Locate the cell with the specified text and output its (X, Y) center coordinate. 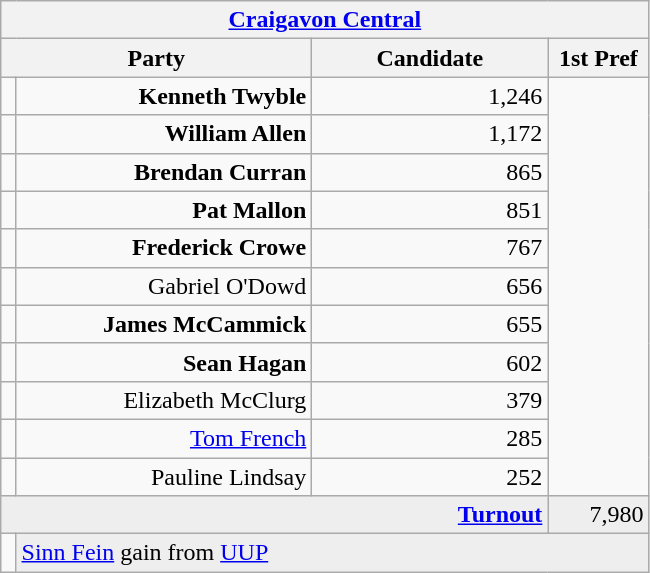
Sinn Fein gain from UUP (332, 553)
1,246 (430, 96)
656 (430, 286)
Gabriel O'Dowd (164, 286)
William Allen (164, 134)
Candidate (430, 58)
Party (156, 58)
602 (430, 362)
Craigavon Central (325, 20)
379 (430, 400)
1st Pref (598, 58)
James McCammick (164, 324)
285 (430, 438)
Pauline Lindsay (164, 477)
Sean Hagan (164, 362)
1,172 (430, 134)
Kenneth Twyble (164, 96)
Elizabeth McClurg (164, 400)
865 (430, 172)
Brendan Curran (164, 172)
Pat Mallon (164, 210)
252 (430, 477)
Tom French (164, 438)
767 (430, 248)
Turnout (274, 515)
Frederick Crowe (164, 248)
851 (430, 210)
655 (430, 324)
7,980 (598, 515)
